Determine the [x, y] coordinate at the center of the cell enclosing the given text.  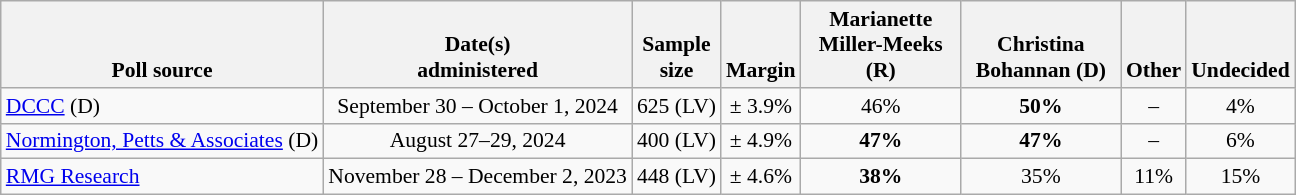
DCCC (D) [162, 106]
15% [1240, 177]
± 3.9% [761, 106]
August 27–29, 2024 [478, 141]
ChristinaBohannan (D) [1041, 44]
11% [1154, 177]
Margin [761, 44]
± 4.6% [761, 177]
± 4.9% [761, 141]
RMG Research [162, 177]
Normington, Petts & Associates (D) [162, 141]
400 (LV) [676, 141]
Undecided [1240, 44]
625 (LV) [676, 106]
35% [1041, 177]
50% [1041, 106]
4% [1240, 106]
46% [881, 106]
Date(s)administered [478, 44]
November 28 – December 2, 2023 [478, 177]
448 (LV) [676, 177]
MarianetteMiller-Meeks (R) [881, 44]
Samplesize [676, 44]
38% [881, 177]
Poll source [162, 44]
Other [1154, 44]
September 30 – October 1, 2024 [478, 106]
6% [1240, 141]
